Determine the (X, Y) coordinate at the center of the cell enclosing the given text.  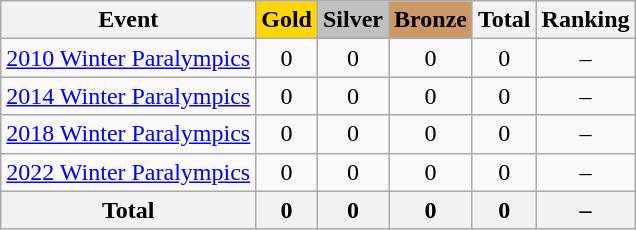
2010 Winter Paralympics (128, 58)
2014 Winter Paralympics (128, 96)
Bronze (431, 20)
Ranking (586, 20)
Event (128, 20)
Gold (287, 20)
Silver (352, 20)
2022 Winter Paralympics (128, 172)
2018 Winter Paralympics (128, 134)
